Extract the [x, y] coordinate from the center of the cell holding the provided text.  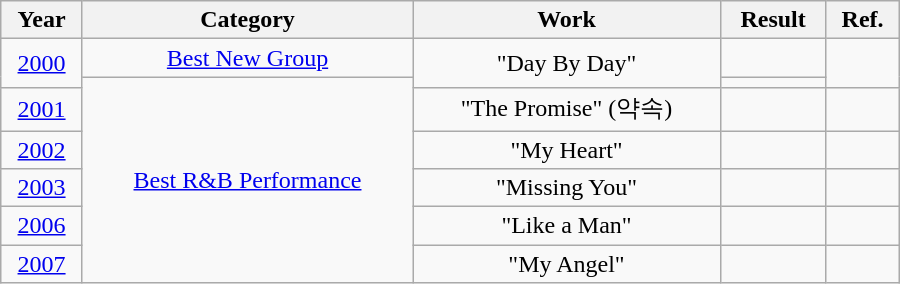
"My Angel" [567, 264]
"Day By Day" [567, 64]
Ref. [862, 20]
Best R&B Performance [247, 180]
2003 [42, 188]
"Missing You" [567, 188]
2006 [42, 226]
2007 [42, 264]
"My Heart" [567, 149]
2000 [42, 64]
Result [773, 20]
"The Promise" (약속) [567, 110]
2002 [42, 149]
"Like a Man" [567, 226]
Category [247, 20]
2001 [42, 110]
Best New Group [247, 58]
Year [42, 20]
Work [567, 20]
